Pinpoint the cell where the given text exists, returning its [X, Y] midpoint coordinate. 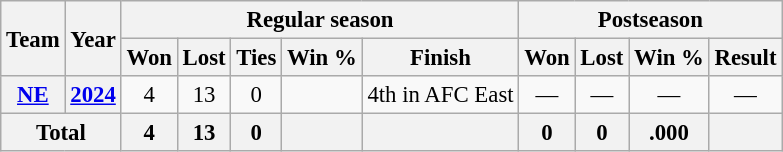
Finish [440, 58]
4th in AFC East [440, 95]
Result [746, 58]
Year [93, 38]
Team [33, 38]
NE [33, 95]
Total [61, 133]
Regular season [320, 20]
Postseason [650, 20]
Ties [256, 58]
2024 [93, 95]
.000 [669, 133]
